Return [x, y] of the center of cell containing provided text 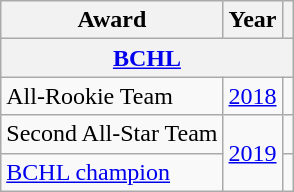
Award [112, 20]
All-Rookie Team [112, 96]
2019 [252, 153]
BCHL [147, 58]
BCHL champion [112, 172]
2018 [252, 96]
Second All-Star Team [112, 134]
Year [252, 20]
